Extract the (X, Y) coordinate from the center of the cell holding the provided text.  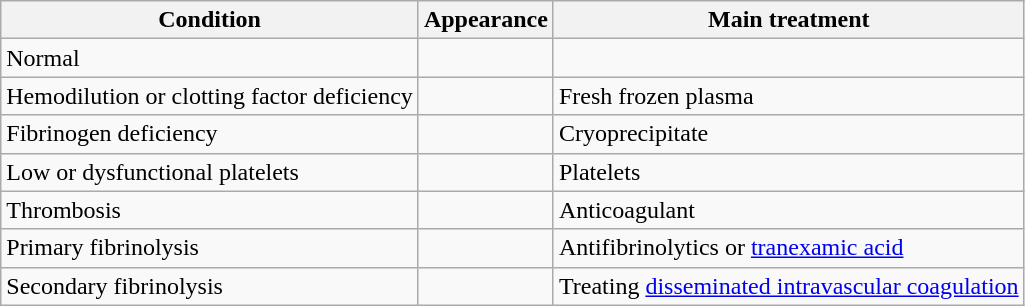
Fresh frozen plasma (788, 96)
Anticoagulant (788, 210)
Antifibrinolytics or tranexamic acid (788, 248)
Thrombosis (210, 210)
Cryoprecipitate (788, 134)
Fibrinogen deficiency (210, 134)
Hemodilution or clotting factor deficiency (210, 96)
Main treatment (788, 20)
Treating disseminated intravascular coagulation (788, 286)
Appearance (486, 20)
Low or dysfunctional platelets (210, 172)
Normal (210, 58)
Condition (210, 20)
Platelets (788, 172)
Secondary fibrinolysis (210, 286)
Primary fibrinolysis (210, 248)
